Pinpoint the cell where the given text exists, returning its (X, Y) midpoint coordinate. 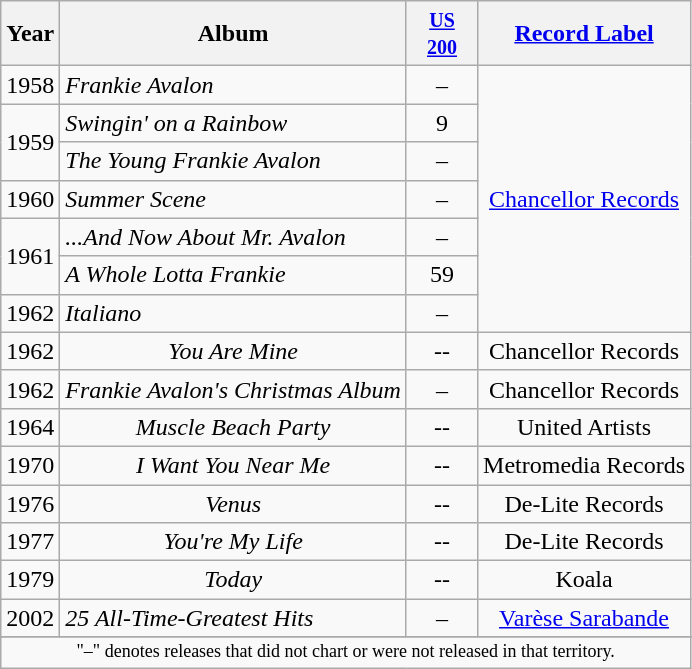
Metromedia Records (584, 465)
Today (234, 580)
1976 (30, 503)
Varèse Sarabande (584, 618)
You Are Mine (234, 351)
1979 (30, 580)
25 All-Time-Greatest Hits (234, 618)
1960 (30, 199)
The Young Frankie Avalon (234, 161)
1977 (30, 542)
Koala (584, 580)
US 200 (442, 34)
"–" denotes releases that did not chart or were not released in that territory. (346, 652)
You're My Life (234, 542)
Record Label (584, 34)
1970 (30, 465)
1959 (30, 142)
Album (234, 34)
I Want You Near Me (234, 465)
Frankie Avalon's Christmas Album (234, 389)
Summer Scene (234, 199)
9 (442, 123)
United Artists (584, 427)
1958 (30, 85)
Year (30, 34)
Italiano (234, 313)
1964 (30, 427)
Venus (234, 503)
Muscle Beach Party (234, 427)
...And Now About Mr. Avalon (234, 237)
1961 (30, 256)
2002 (30, 618)
59 (442, 275)
Frankie Avalon (234, 85)
A Whole Lotta Frankie (234, 275)
Swingin' on a Rainbow (234, 123)
